Locate the cell with the specified text and output its (x, y) center coordinate. 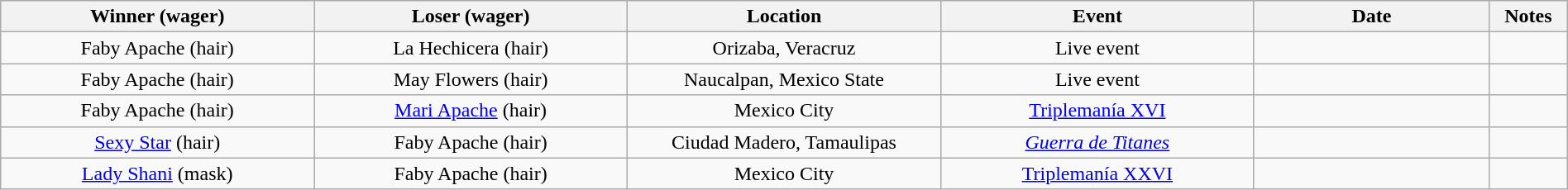
Naucalpan, Mexico State (784, 79)
Sexy Star (hair) (157, 142)
Orizaba, Veracruz (784, 48)
Event (1097, 17)
La Hechicera (hair) (471, 48)
May Flowers (hair) (471, 79)
Lady Shani (mask) (157, 173)
Mari Apache (hair) (471, 111)
Notes (1528, 17)
Location (784, 17)
Guerra de Titanes (1097, 142)
Winner (wager) (157, 17)
Ciudad Madero, Tamaulipas (784, 142)
Loser (wager) (471, 17)
Date (1371, 17)
Triplemanía XVI (1097, 111)
Triplemanía XXVI (1097, 173)
